Identify which cell holds the provided text, then report its [X, Y] central coordinate. 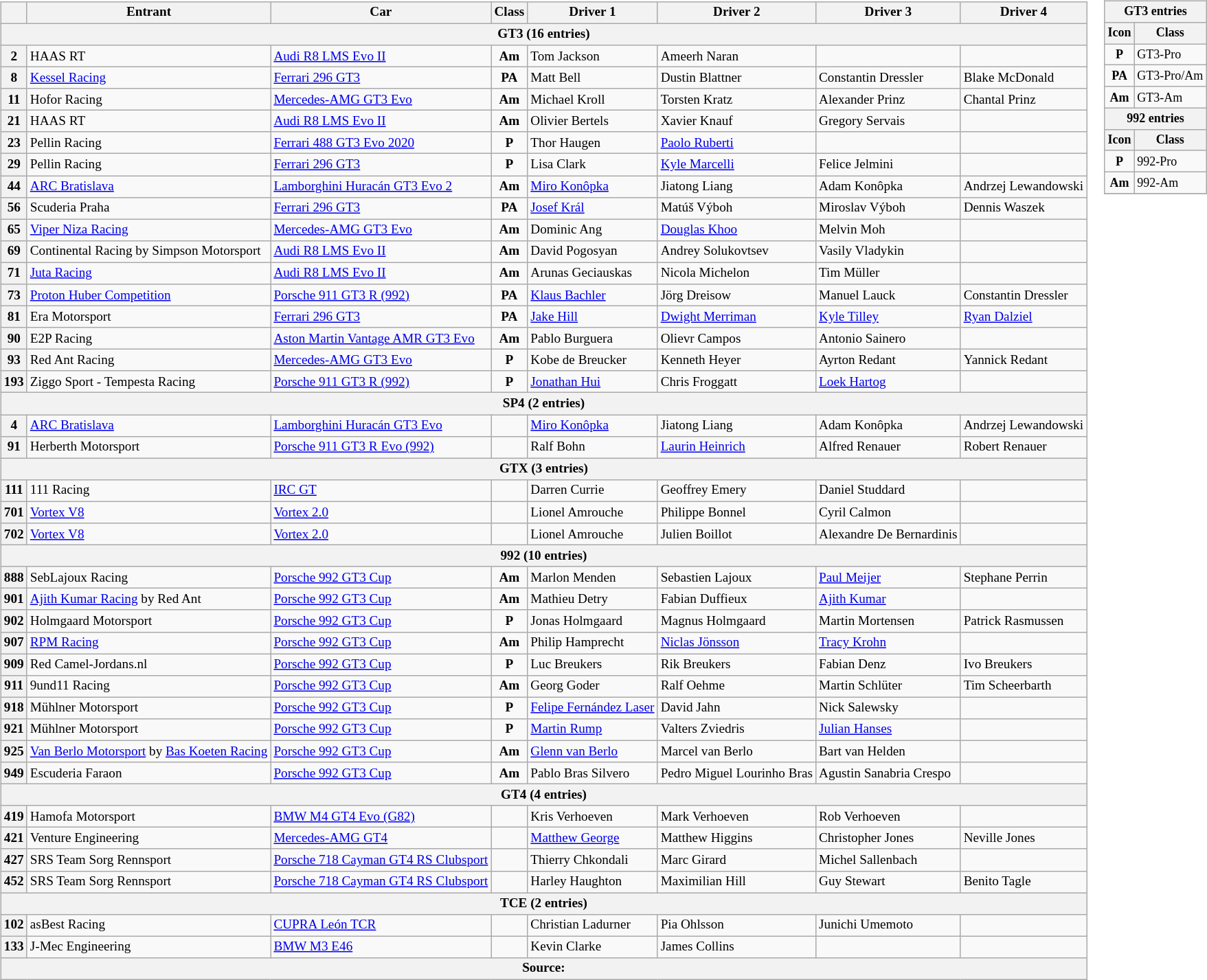
Guy Stewart [888, 882]
David Pogosyan [592, 251]
Hamofa Motorsport [148, 817]
71 [14, 273]
Benito Tagle [1024, 882]
427 [14, 860]
Ayrton Redant [888, 361]
Driver 3 [888, 12]
Vasily Vladykin [888, 251]
Red Camel-Jordans.nl [148, 665]
Ziggo Sport - Tempesta Racing [148, 382]
918 [14, 708]
901 [14, 600]
Holmgaard Motorsport [148, 621]
Martin Schlüter [888, 686]
93 [14, 361]
Xavier Knauf [736, 122]
Yannick Redant [1024, 361]
Neville Jones [1024, 839]
Lamborghini Huracán GT3 Evo [381, 426]
Pablo Burguera [592, 339]
Harley Haughton [592, 882]
Kyle Tilley [888, 317]
Valters Zviedris [736, 730]
Juta Racing [148, 273]
SP4 (2 entries) [543, 404]
4 [14, 426]
Michael Kroll [592, 100]
Kenneth Heyer [736, 361]
Rob Verhoeven [888, 817]
Darren Currie [592, 491]
Chantal Prinz [1024, 100]
2 [14, 56]
9und11 Racing [148, 686]
81 [14, 317]
44 [14, 187]
Laurin Heinrich [736, 447]
Scuderia Praha [148, 208]
Porsche 911 GT3 R Evo (992) [381, 447]
Ivo Breukers [1024, 665]
Kyle Marcelli [736, 165]
Stephane Perrin [1024, 578]
CUPRA León TCR [381, 925]
Ameerh Naran [736, 56]
Paul Meijer [888, 578]
Kris Verhoeven [592, 817]
111 [14, 491]
911 [14, 686]
Escuderia Faraon [148, 773]
Paolo Ruberti [736, 143]
992 entries [1155, 118]
8 [14, 78]
Marlon Menden [592, 578]
GT3-Pro [1171, 55]
Ferrari 488 GT3 Evo 2020 [381, 143]
Andrey Solukovtsev [736, 251]
GT3 entries [1155, 11]
452 [14, 882]
702 [14, 534]
Marc Girard [736, 860]
Ajith Kumar [888, 600]
Alexandre De Bernardinis [888, 534]
Jonas Holmgaard [592, 621]
Driver 4 [1024, 12]
Melvin Moh [888, 230]
GTX (3 entries) [543, 469]
29 [14, 165]
Christian Ladurner [592, 925]
IRC GT [381, 491]
Aston Martin Vantage AMR GT3 Evo [381, 339]
Van Berlo Motorsport by Bas Koeten Racing [148, 751]
Antonio Sainero [888, 339]
asBest Racing [148, 925]
Driver 2 [736, 12]
Matúš Výboh [736, 208]
Mercedes-AMG GT4 [381, 839]
701 [14, 512]
Dwight Merriman [736, 317]
Nicola Michelon [736, 273]
Proton Huber Competition [148, 295]
Thierry Chkondali [592, 860]
Thor Haugen [592, 143]
111 Racing [148, 491]
Jörg Dreisow [736, 295]
Manuel Lauck [888, 295]
Arunas Geciauskas [592, 273]
Miroslav Výboh [888, 208]
91 [14, 447]
419 [14, 817]
GT3-Am [1171, 98]
Maximilian Hill [736, 882]
Fabian Duffieux [736, 600]
Venture Engineering [148, 839]
Kevin Clarke [592, 947]
Geoffrey Emery [736, 491]
Marcel van Berlo [736, 751]
Martin Mortensen [888, 621]
925 [14, 751]
Olievr Campos [736, 339]
949 [14, 773]
Ralf Oehme [736, 686]
69 [14, 251]
Entrant [148, 12]
Ralf Bohn [592, 447]
Nick Salewsky [888, 708]
Robert Renauer [1024, 447]
Agustin Sanabria Crespo [888, 773]
Georg Goder [592, 686]
888 [14, 578]
Olivier Bertels [592, 122]
Blake McDonald [1024, 78]
902 [14, 621]
Alexander Prinz [888, 100]
73 [14, 295]
Matthew Higgins [736, 839]
Driver 1 [592, 12]
Mathieu Detry [592, 600]
Dustin Blattner [736, 78]
Michel Sallenbach [888, 860]
J-Mec Engineering [148, 947]
Dennis Waszek [1024, 208]
Glenn van Berlo [592, 751]
Alfred Renauer [888, 447]
Rik Breukers [736, 665]
Daniel Studdard [888, 491]
Kessel Racing [148, 78]
193 [14, 382]
GT3 (16 entries) [543, 34]
Lamborghini Huracán GT3 Evo 2 [381, 187]
421 [14, 839]
Pablo Bras Silvero [592, 773]
Hofor Racing [148, 100]
Luc Breukers [592, 665]
Tracy Krohn [888, 643]
Jake Hill [592, 317]
Junichi Umemoto [888, 925]
Felice Jelmini [888, 165]
Felipe Fernández Laser [592, 708]
Bart van Helden [888, 751]
Martin Rump [592, 730]
Dominic Ang [592, 230]
Torsten Kratz [736, 100]
Lisa Clark [592, 165]
90 [14, 339]
Continental Racing by Simpson Motorsport [148, 251]
Tom Jackson [592, 56]
Julien Boillot [736, 534]
Tim Müller [888, 273]
Kobe de Breucker [592, 361]
Klaus Bachler [592, 295]
992 (10 entries) [543, 556]
Car [381, 12]
James Collins [736, 947]
Fabian Denz [888, 665]
65 [14, 230]
Pedro Miguel Lourinho Bras [736, 773]
Cyril Calmon [888, 512]
Red Ant Racing [148, 361]
133 [14, 947]
Julian Hanses [888, 730]
Era Motorsport [148, 317]
Matt Bell [592, 78]
Source: [543, 969]
Josef Král [592, 208]
Chris Froggatt [736, 382]
Philippe Bonnel [736, 512]
Philip Hamprecht [592, 643]
Tim Scheerbarth [1024, 686]
921 [14, 730]
RPM Racing [148, 643]
David Jahn [736, 708]
GT3-Pro/Am [1171, 76]
Viper Niza Racing [148, 230]
909 [14, 665]
Mark Verhoeven [736, 817]
21 [14, 122]
Ajith Kumar Racing by Red Ant [148, 600]
BMW M3 E46 [381, 947]
Herberth Motorsport [148, 447]
BMW M4 GT4 Evo (G82) [381, 817]
Pia Ohlsson [736, 925]
Ryan Dalziel [1024, 317]
Matthew George [592, 839]
Douglas Khoo [736, 230]
Jonathan Hui [592, 382]
GT4 (4 entries) [543, 795]
Loek Hartog [888, 382]
907 [14, 643]
Christopher Jones [888, 839]
TCE (2 entries) [543, 904]
SebLajoux Racing [148, 578]
11 [14, 100]
102 [14, 925]
23 [14, 143]
Sebastien Lajoux [736, 578]
Patrick Rasmussen [1024, 621]
Gregory Servais [888, 122]
Magnus Holmgaard [736, 621]
992-Am [1171, 183]
56 [14, 208]
992-Pro [1171, 161]
Niclas Jönsson [736, 643]
E2P Racing [148, 339]
